Search for the cell housing the specified text and yield its (x, y) center coordinate. 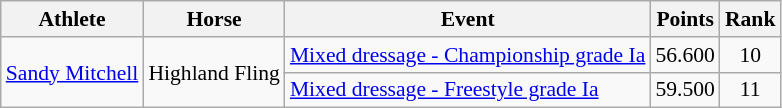
Mixed dressage - Championship grade Ia (468, 55)
Athlete (72, 19)
Highland Fling (214, 72)
Rank (750, 19)
11 (750, 90)
Event (468, 19)
Points (684, 19)
Horse (214, 19)
56.600 (684, 55)
Mixed dressage - Freestyle grade Ia (468, 90)
59.500 (684, 90)
Sandy Mitchell (72, 72)
10 (750, 55)
